Find where the given text appears and provide that cell's center as [x, y] coordinate. 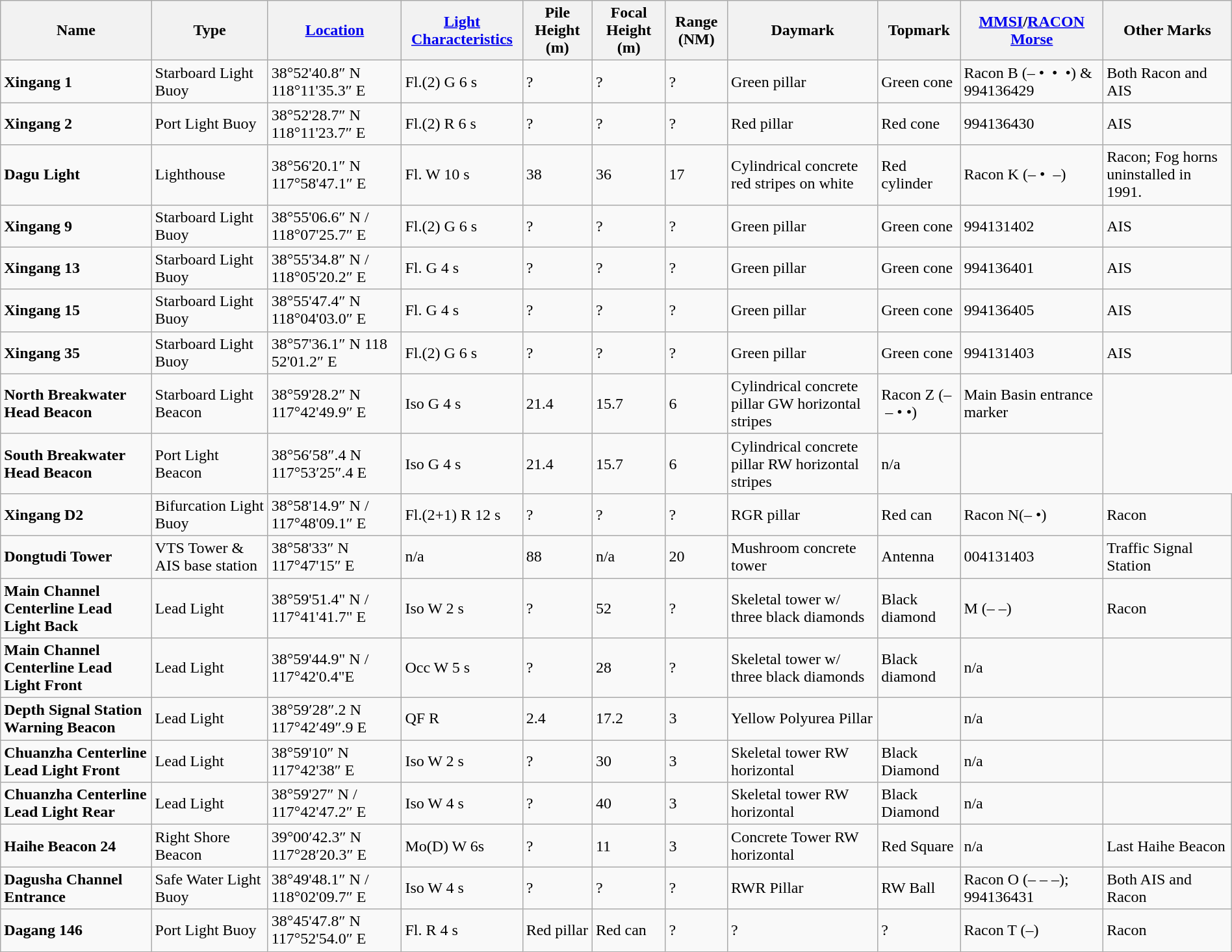
994131403 [1032, 352]
Starboard Light Beacon [209, 404]
38°59'44.9" N / 117°42'0.4"E [335, 668]
38°57'36.1″ N 118 52'01.2″ E [335, 352]
Cylindrical concrete pillar RW horizontal stripes [803, 463]
2.4 [558, 719]
38°59'27″ N / 117°42'47.2″ E [335, 803]
Depth Signal Station Warning Beacon [76, 719]
994131402 [1032, 226]
RGR pillar [803, 515]
Last Haihe Beacon [1168, 846]
South Breakwater Head Beacon [76, 463]
Pile Height (m) [558, 31]
38°56′58″.4 N 117°53′25″.4 E [335, 463]
Xingang 9 [76, 226]
Daymark [803, 31]
38°58'33″ N 117°47'15″ E [335, 556]
38°55'06.6″ N / 118°07'25.7″ E [335, 226]
38°59'10″ N 117°42'38″ E [335, 762]
Bifurcation Light Buoy [209, 515]
17.2 [629, 719]
M (– –) [1032, 608]
Antenna [919, 556]
QF R [462, 719]
39°00′42.3″ N 117°28′20.3″ E [335, 846]
Name [76, 31]
Racon N(– •) [1032, 515]
Other Marks [1168, 31]
38°58'14.9″ N / 117°48'09.1″ E [335, 515]
004131403 [1032, 556]
RW Ball [919, 888]
Red cone [919, 123]
Xingang 13 [76, 268]
Cylindrical concrete red stripes on white [803, 175]
Red Square [919, 846]
Occ W 5 s [462, 668]
Topmark [919, 31]
Traffic Signal Station [1168, 556]
38°55'34.8″ N / 118°05'20.2″ E [335, 268]
VTS Tower & AIS base station [209, 556]
Dagang 146 [76, 931]
20 [697, 556]
Both Racon and AIS [1168, 82]
Xingang 1 [76, 82]
Xingang 15 [76, 311]
Racon O (– – –); 994136431 [1032, 888]
Racon B (– • • •) & 994136429 [1032, 82]
994136405 [1032, 311]
38°49'48.1″ N / 118°02'09.7″ E [335, 888]
994136401 [1032, 268]
40 [629, 803]
Red cylinder [919, 175]
Main Channel Centerline Lead Light Back [76, 608]
Type [209, 31]
Fl.(2+1) R 12 s [462, 515]
38°55'47.4″ N 118°04'03.0″ E [335, 311]
North Breakwater Head Beacon [76, 404]
Racon; Fog horns uninstalled in 1991. [1168, 175]
Lighthouse [209, 175]
38°56'20.1″ N 117°58'47.1″ E [335, 175]
Cylindrical concrete pillar GW horizontal stripes [803, 404]
Right Shore Beacon [209, 846]
Safe Water Light Buoy [209, 888]
Xingang 2 [76, 123]
Dongtudi Tower [76, 556]
Haihe Beacon 24 [76, 846]
38°59'28.2″ N 117°42'49.9″ E [335, 404]
Racon T (–) [1032, 931]
Dagusha Channel Entrance [76, 888]
Dagu Light [76, 175]
994136430 [1032, 123]
Xingang D2 [76, 515]
Concrete Tower RW horizontal [803, 846]
RWR Pillar [803, 888]
Main Basin entrance marker [1032, 404]
38°45'47.8″ N 117°52'54.0″ E [335, 931]
Yellow Polyurea Pillar [803, 719]
Main Channel Centerline Lead Light Front [76, 668]
88 [558, 556]
Focal Height (m) [629, 31]
38 [558, 175]
Range (NM) [697, 31]
Chuanzha Centerline Lead Light Front [76, 762]
Mo(D) W 6s [462, 846]
Racon K (– • –) [1032, 175]
38°59′28″.2 N 117°42′49″.9 E [335, 719]
38°52'40.8″ N 118°11'35.3″ E [335, 82]
Mushroom concrete tower [803, 556]
Light Characteristics [462, 31]
17 [697, 175]
Fl.(2) R 6 s [462, 123]
30 [629, 762]
Location [335, 31]
36 [629, 175]
Fl. W 10 s [462, 175]
Chuanzha Centerline Lead Light Rear [76, 803]
28 [629, 668]
Racon Z (– – • •) [919, 404]
MMSI/RACON Morse [1032, 31]
Xingang 35 [76, 352]
Port Light Beacon [209, 463]
38°59'51.4" N / 117°41'41.7" E [335, 608]
38°52'28.7″ N 118°11'23.7″ E [335, 123]
Both AIS and Racon [1168, 888]
Fl. R 4 s [462, 931]
52 [629, 608]
11 [629, 846]
